Output the [x, y] coordinate of the center of the cell containing the given text.  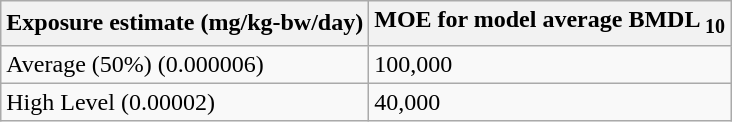
Exposure estimate (mg/kg-bw/day) [185, 23]
High Level (0.00002) [185, 102]
100,000 [550, 64]
Average (50%) (0.000006) [185, 64]
MOE for model average BMDL 10 [550, 23]
40,000 [550, 102]
